Find where the given text appears and provide that cell's center as [X, Y] coordinate. 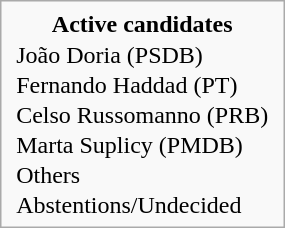
Celso Russomanno (PRB) [142, 116]
João Doria (PSDB) [142, 56]
Fernando Haddad (PT) [142, 86]
Abstentions/Undecided [142, 206]
Others [142, 176]
Active candidates [142, 24]
Marta Suplicy (PMDB) [142, 146]
